Locate the cell with the specified text and output its (x, y) center coordinate. 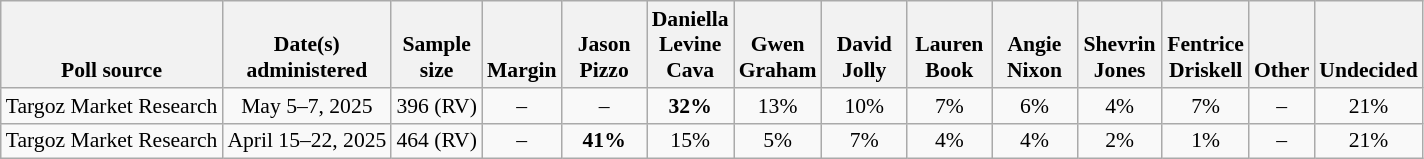
May 5–7, 2025 (306, 106)
AngieNixon (1034, 44)
Undecided (1368, 44)
13% (778, 106)
Margin (522, 44)
6% (1034, 106)
464 (RV) (436, 141)
Samplesize (436, 44)
GwenGraham (778, 44)
41% (604, 141)
Other (1282, 44)
LaurenBook (950, 44)
April 15–22, 2025 (306, 141)
DavidJolly (864, 44)
32% (690, 106)
2% (1120, 141)
Date(s)administered (306, 44)
1% (1206, 141)
ShevrinJones (1120, 44)
JasonPizzo (604, 44)
Poll source (112, 44)
Daniella LevineCava (690, 44)
15% (690, 141)
396 (RV) (436, 106)
10% (864, 106)
5% (778, 141)
FentriceDriskell (1206, 44)
